Determine the (X, Y) coordinate at the center of the cell enclosing the given text.  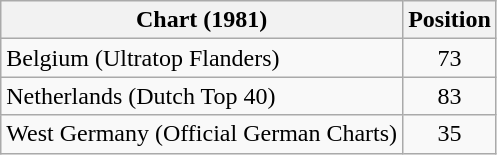
35 (450, 134)
Chart (1981) (202, 20)
Belgium (Ultratop Flanders) (202, 58)
Netherlands (Dutch Top 40) (202, 96)
73 (450, 58)
83 (450, 96)
Position (450, 20)
West Germany (Official German Charts) (202, 134)
